Find where the given text appears and provide that cell's center as (x, y) coordinate. 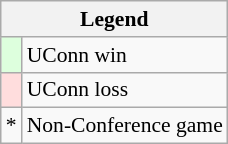
UConn loss (125, 90)
UConn win (125, 55)
* (12, 126)
Legend (114, 19)
Non-Conference game (125, 126)
